For the text-containing cell, return its midpoint in [x, y] coordinate format. 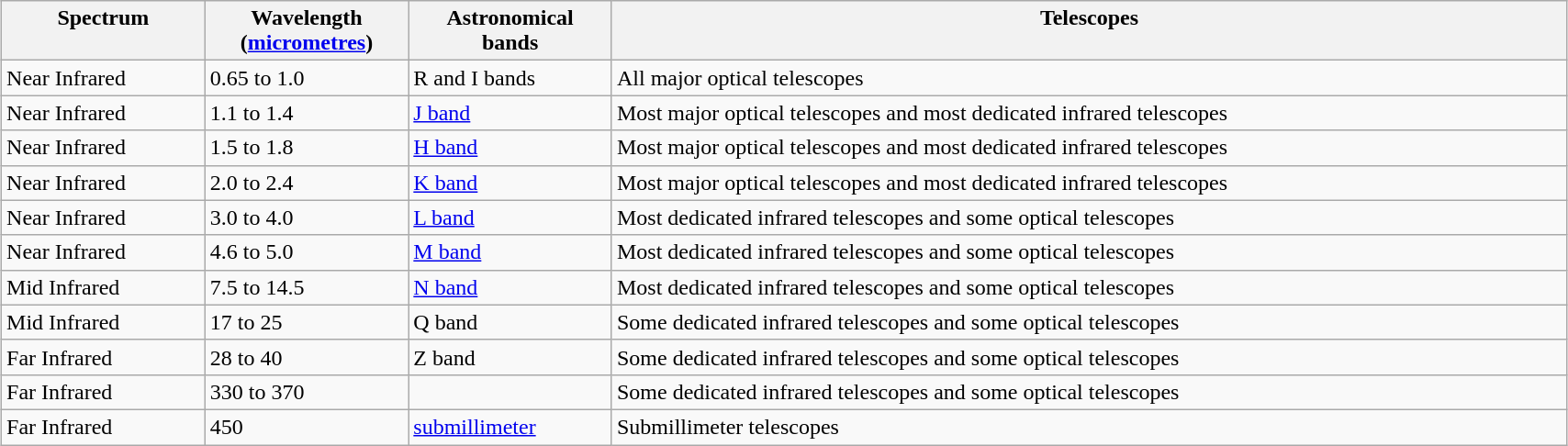
7.5 to 14.5 [307, 287]
1.5 to 1.8 [307, 148]
4.6 to 5.0 [307, 252]
450 [307, 427]
K band [510, 183]
Q band [510, 322]
Z band [510, 357]
J band [510, 113]
Spectrum [104, 31]
17 to 25 [307, 322]
H band [510, 148]
0.65 to 1.0 [307, 78]
M band [510, 252]
Wavelength(micrometres) [307, 31]
1.1 to 1.4 [307, 113]
submillimeter [510, 427]
Astronomicalbands [510, 31]
330 to 370 [307, 392]
All major optical telescopes [1089, 78]
28 to 40 [307, 357]
2.0 to 2.4 [307, 183]
R and I bands [510, 78]
N band [510, 287]
Telescopes [1089, 31]
Submillimeter telescopes [1089, 427]
L band [510, 217]
3.0 to 4.0 [307, 217]
